Detect which cell encompasses the target text, then output its (x, y) center coordinate. 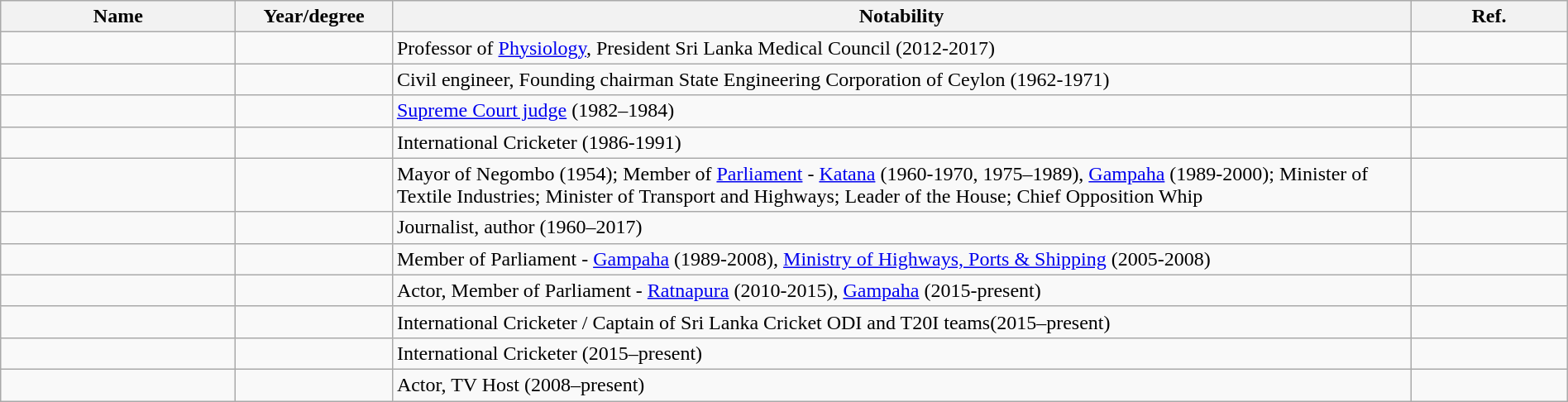
Journalist, author (1960–2017) (901, 227)
Ref. (1489, 17)
International Cricketer (2015–present) (901, 353)
Notability (901, 17)
Professor of Physiology, President Sri Lanka Medical Council (2012-2017) (901, 48)
Name (118, 17)
Member of Parliament - Gampaha (1989-2008), Ministry of Highways, Ports & Shipping (2005-2008) (901, 259)
Actor, TV Host (2008–present) (901, 385)
International Cricketer / Captain of Sri Lanka Cricket ODI and T20I teams(2015–present) (901, 322)
Supreme Court judge (1982–1984) (901, 111)
International Cricketer (1986-1991) (901, 142)
Year/degree (314, 17)
Civil engineer, Founding chairman State Engineering Corporation of Ceylon (1962-1971) (901, 79)
Actor, Member of Parliament - Ratnapura (2010-2015), Gampaha (2015-present) (901, 290)
